Search for the cell housing the specified text and yield its (X, Y) center coordinate. 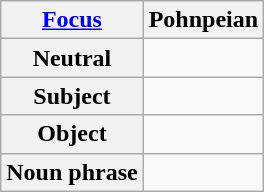
Object (72, 134)
Subject (72, 96)
Neutral (72, 58)
Focus (72, 20)
Noun phrase (72, 172)
Pohnpeian (203, 20)
